Find where the given text appears and provide that cell's center as (X, Y) coordinate. 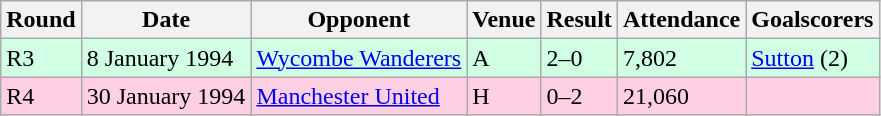
H (504, 96)
R4 (41, 96)
Attendance (681, 20)
7,802 (681, 58)
2–0 (579, 58)
A (504, 58)
Result (579, 20)
0–2 (579, 96)
Wycombe Wanderers (359, 58)
Goalscorers (812, 20)
R3 (41, 58)
30 January 1994 (166, 96)
Opponent (359, 20)
Date (166, 20)
Manchester United (359, 96)
Sutton (2) (812, 58)
Venue (504, 20)
21,060 (681, 96)
Round (41, 20)
8 January 1994 (166, 58)
